Provide the [X, Y] coordinate of the cell's center where the given text is located.  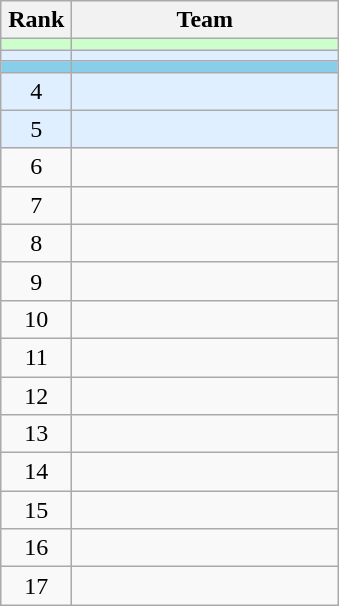
4 [36, 91]
16 [36, 548]
9 [36, 281]
6 [36, 167]
5 [36, 129]
11 [36, 357]
13 [36, 434]
Rank [36, 20]
14 [36, 472]
Team [205, 20]
12 [36, 395]
8 [36, 243]
7 [36, 205]
17 [36, 586]
15 [36, 510]
10 [36, 319]
